Extract the [x, y] coordinate from the center of the cell holding the provided text.  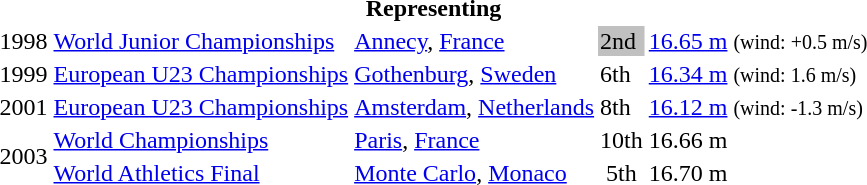
8th [622, 107]
Annecy, France [474, 41]
Paris, France [474, 140]
World Championships [201, 140]
10th [622, 140]
6th [622, 74]
2nd [622, 41]
World Junior Championships [201, 41]
Gothenburg, Sweden [474, 74]
Amsterdam, Netherlands [474, 107]
